From the cell containing the given text, extract its center point as [X, Y] coordinate. 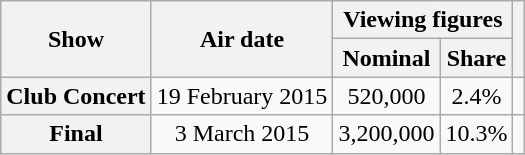
19 February 2015 [242, 96]
2.4% [476, 96]
Show [76, 39]
520,000 [386, 96]
Share [476, 58]
Air date [242, 39]
3 March 2015 [242, 134]
Final [76, 134]
Nominal [386, 58]
3,200,000 [386, 134]
Club Concert [76, 96]
10.3% [476, 134]
Viewing figures [423, 20]
